For the text-containing cell, return its midpoint in (x, y) coordinate format. 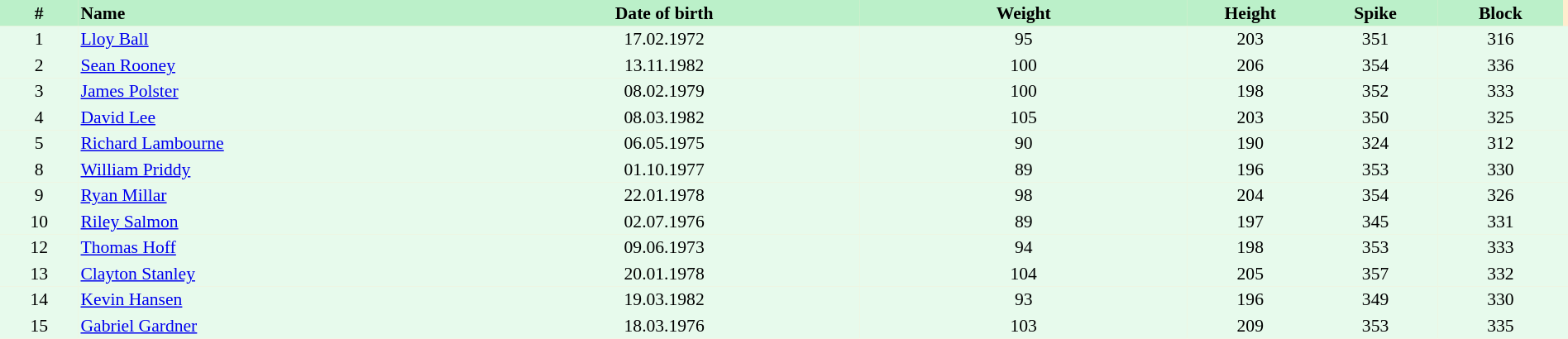
08.02.1979 (664, 91)
James Polster (273, 91)
Spike (1374, 13)
08.03.1982 (664, 117)
316 (1500, 40)
4 (39, 117)
Sean Rooney (273, 65)
326 (1500, 195)
09.06.1973 (664, 248)
5 (39, 144)
325 (1500, 117)
205 (1250, 274)
8 (39, 169)
351 (1374, 40)
Height (1250, 13)
18.03.1976 (664, 326)
206 (1250, 65)
332 (1500, 274)
94 (1024, 248)
350 (1374, 117)
Gabriel Gardner (273, 326)
13.11.1982 (664, 65)
357 (1374, 274)
104 (1024, 274)
06.05.1975 (664, 144)
14 (39, 299)
Weight (1024, 13)
Block (1500, 13)
95 (1024, 40)
13 (39, 274)
9 (39, 195)
12 (39, 248)
349 (1374, 299)
01.10.1977 (664, 169)
Thomas Hoff (273, 248)
90 (1024, 144)
22.01.1978 (664, 195)
Name (273, 13)
98 (1024, 195)
10 (39, 222)
Riley Salmon (273, 222)
105 (1024, 117)
204 (1250, 195)
209 (1250, 326)
93 (1024, 299)
David Lee (273, 117)
15 (39, 326)
331 (1500, 222)
1 (39, 40)
20.01.1978 (664, 274)
324 (1374, 144)
103 (1024, 326)
Date of birth (664, 13)
3 (39, 91)
17.02.1972 (664, 40)
197 (1250, 222)
02.07.1976 (664, 222)
William Priddy (273, 169)
Clayton Stanley (273, 274)
352 (1374, 91)
190 (1250, 144)
335 (1500, 326)
Lloy Ball (273, 40)
19.03.1982 (664, 299)
336 (1500, 65)
312 (1500, 144)
Ryan Millar (273, 195)
345 (1374, 222)
Kevin Hansen (273, 299)
# (39, 13)
Richard Lambourne (273, 144)
2 (39, 65)
